From the cell containing the given text, extract its center point as [x, y] coordinate. 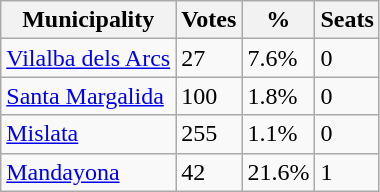
Municipality [88, 20]
42 [209, 172]
Seats [347, 20]
Mandayona [88, 172]
1 [347, 172]
255 [209, 134]
Vilalba dels Arcs [88, 58]
Votes [209, 20]
1.1% [278, 134]
% [278, 20]
21.6% [278, 172]
7.6% [278, 58]
Santa Margalida [88, 96]
100 [209, 96]
27 [209, 58]
1.8% [278, 96]
Mislata [88, 134]
